Locate the cell with the specified text and output its [x, y] center coordinate. 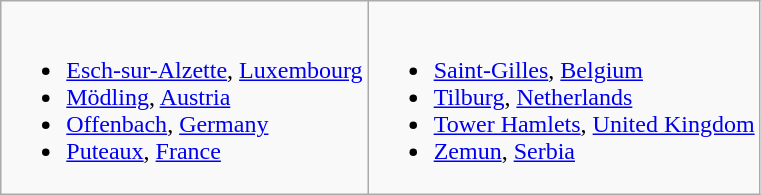
Esch-sur-Alzette, Luxembourg Mödling, Austria Offenbach, Germany Puteaux, France [184, 98]
Saint-Gilles, Belgium Tilburg, Netherlands Tower Hamlets, United Kingdom Zemun, Serbia [564, 98]
